Search for the cell housing the specified text and yield its [x, y] center coordinate. 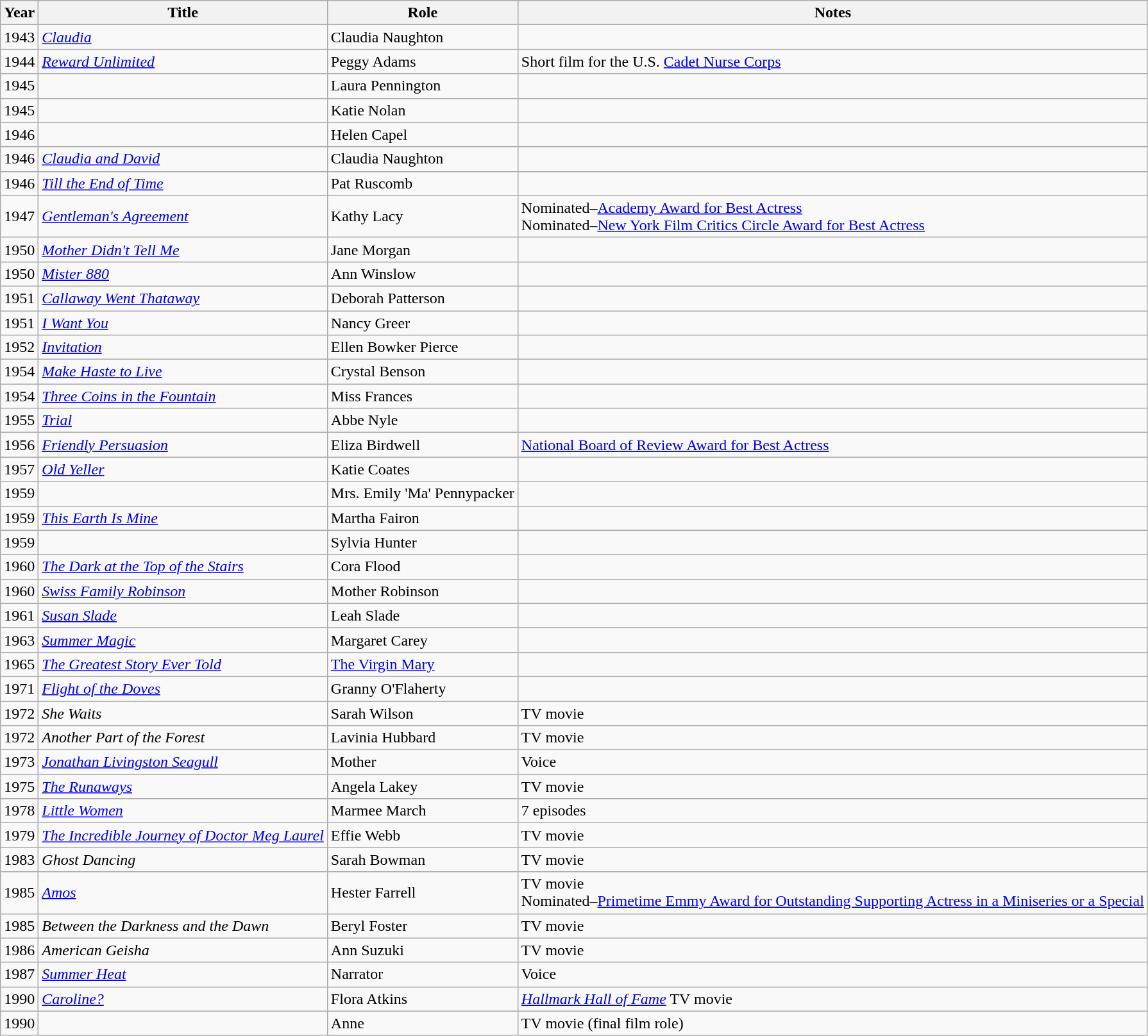
Katie Nolan [422, 110]
1956 [19, 445]
The Greatest Story Ever Told [183, 664]
Angela Lakey [422, 787]
National Board of Review Award for Best Actress [832, 445]
1952 [19, 347]
Title [183, 13]
1943 [19, 37]
Eliza Birdwell [422, 445]
Anne [422, 1023]
Miss Frances [422, 396]
Summer Heat [183, 974]
Ellen Bowker Pierce [422, 347]
Sarah Wilson [422, 714]
Katie Coates [422, 469]
Caroline? [183, 999]
Ann Winslow [422, 274]
1957 [19, 469]
Mister 880 [183, 274]
Gentleman's Agreement [183, 217]
Old Yeller [183, 469]
Nancy Greer [422, 322]
Mrs. Emily 'Ma' Pennypacker [422, 494]
Deborah Patterson [422, 298]
Trial [183, 421]
1987 [19, 974]
Ghost Dancing [183, 860]
Notes [832, 13]
1965 [19, 664]
American Geisha [183, 950]
Sarah Bowman [422, 860]
Claudia and David [183, 159]
Swiss Family Robinson [183, 591]
Mother Robinson [422, 591]
Reward Unlimited [183, 62]
1975 [19, 787]
Summer Magic [183, 640]
Cora Flood [422, 567]
Year [19, 13]
1983 [19, 860]
Mother Didn't Tell Me [183, 249]
Three Coins in the Fountain [183, 396]
1944 [19, 62]
Effie Webb [422, 835]
Little Women [183, 811]
The Runaways [183, 787]
TV movie Nominated–Primetime Emmy Award for Outstanding Supporting Actress in a Miniseries or a Special [832, 892]
Peggy Adams [422, 62]
Beryl Foster [422, 926]
TV movie (final film role) [832, 1023]
Laura Pennington [422, 86]
This Earth Is Mine [183, 518]
Kathy Lacy [422, 217]
1947 [19, 217]
Narrator [422, 974]
Nominated–Academy Award for Best ActressNominated–New York Film Critics Circle Award for Best Actress [832, 217]
Mother [422, 762]
Jonathan Livingston Seagull [183, 762]
1979 [19, 835]
The Virgin Mary [422, 664]
Sylvia Hunter [422, 542]
Flight of the Doves [183, 689]
Short film for the U.S. Cadet Nurse Corps [832, 62]
Granny O'Flaherty [422, 689]
1978 [19, 811]
Crystal Benson [422, 372]
Martha Fairon [422, 518]
Leah Slade [422, 615]
Friendly Persuasion [183, 445]
1986 [19, 950]
Hester Farrell [422, 892]
1963 [19, 640]
Flora Atkins [422, 999]
1955 [19, 421]
Susan Slade [183, 615]
Pat Ruscomb [422, 183]
1973 [19, 762]
1961 [19, 615]
Jane Morgan [422, 249]
Hallmark Hall of Fame TV movie [832, 999]
Make Haste to Live [183, 372]
1971 [19, 689]
Ann Suzuki [422, 950]
Margaret Carey [422, 640]
I Want You [183, 322]
Abbe Nyle [422, 421]
Amos [183, 892]
Till the End of Time [183, 183]
Callaway Went Thataway [183, 298]
Role [422, 13]
Lavinia Hubbard [422, 738]
Another Part of the Forest [183, 738]
Marmee March [422, 811]
Claudia [183, 37]
Invitation [183, 347]
7 episodes [832, 811]
The Dark at the Top of the Stairs [183, 567]
Helen Capel [422, 135]
The Incredible Journey of Doctor Meg Laurel [183, 835]
She Waits [183, 714]
Between the Darkness and the Dawn [183, 926]
